Search for the cell housing the specified text and yield its [x, y] center coordinate. 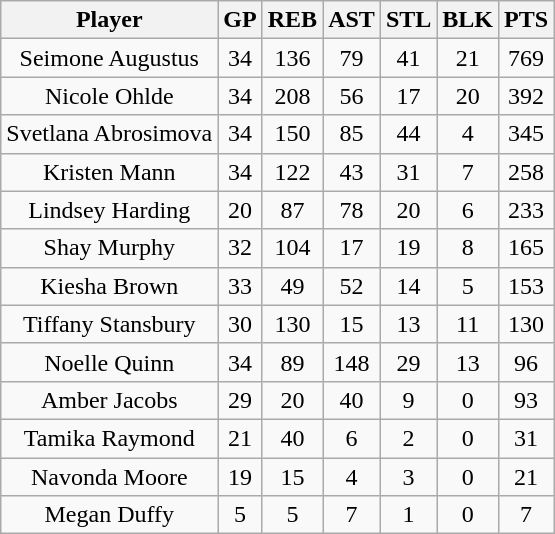
148 [352, 362]
32 [240, 248]
85 [352, 134]
93 [526, 400]
Nicole Ohlde [110, 96]
Kiesha Brown [110, 286]
14 [408, 286]
30 [240, 324]
Noelle Quinn [110, 362]
GP [240, 20]
Megan Duffy [110, 515]
87 [292, 210]
Tamika Raymond [110, 438]
56 [352, 96]
44 [408, 134]
STL [408, 20]
33 [240, 286]
49 [292, 286]
3 [408, 477]
Lindsey Harding [110, 210]
9 [408, 400]
43 [352, 172]
79 [352, 58]
Amber Jacobs [110, 400]
233 [526, 210]
Player [110, 20]
BLK [468, 20]
1 [408, 515]
345 [526, 134]
89 [292, 362]
165 [526, 248]
Svetlana Abrosimova [110, 134]
150 [292, 134]
Navonda Moore [110, 477]
Seimone Augustus [110, 58]
78 [352, 210]
122 [292, 172]
PTS [526, 20]
258 [526, 172]
392 [526, 96]
136 [292, 58]
2 [408, 438]
104 [292, 248]
8 [468, 248]
REB [292, 20]
769 [526, 58]
Shay Murphy [110, 248]
52 [352, 286]
96 [526, 362]
11 [468, 324]
208 [292, 96]
AST [352, 20]
Tiffany Stansbury [110, 324]
Kristen Mann [110, 172]
41 [408, 58]
153 [526, 286]
